Scan for the cell matching the given text and deliver its [X, Y] coordinate at center. 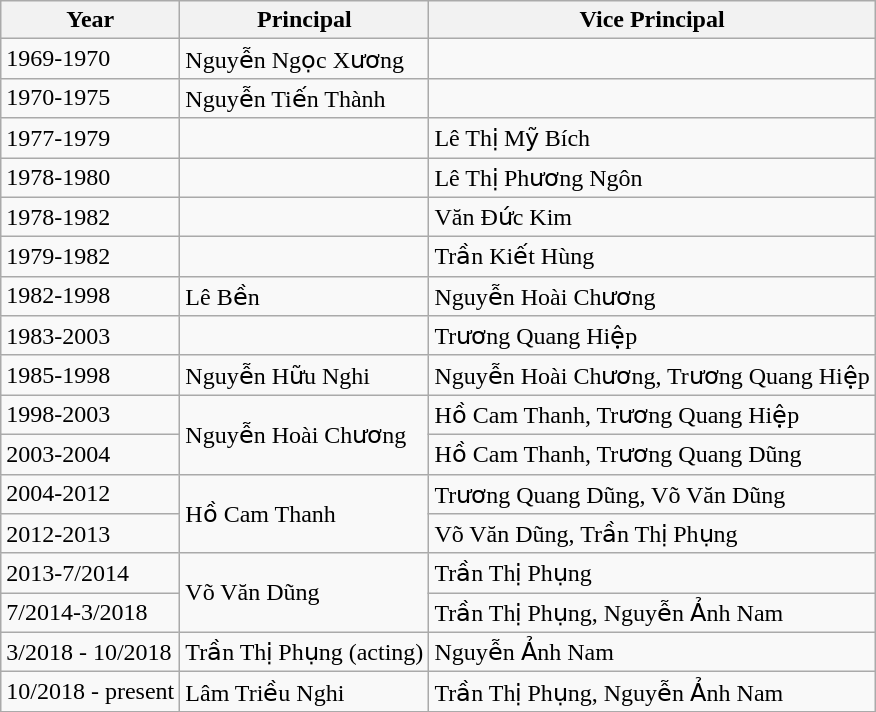
Trương Quang Dũng, Võ Văn Dũng [652, 494]
Lê Thị Mỹ Bích [652, 138]
Hồ Cam Thanh, Trương Quang Dũng [652, 454]
Lâm Triều Nghi [304, 692]
Hồ Cam Thanh [304, 514]
Nguyễn Tiến Thành [304, 98]
Trần Kiết Hùng [652, 257]
2013-7/2014 [90, 573]
Nguyễn Ngọc Xương [304, 59]
Lê Thị Phương Ngôn [652, 178]
1985-1998 [90, 375]
Văn Đức Kim [652, 217]
Nguyễn Hữu Nghi [304, 375]
Year [90, 20]
Principal [304, 20]
2012-2013 [90, 534]
Nguyễn Ảnh Nam [652, 652]
1978-1980 [90, 178]
2004-2012 [90, 494]
1970-1975 [90, 98]
Trần Thị Phụng [652, 573]
1979-1982 [90, 257]
3/2018 - 10/2018 [90, 652]
1977-1979 [90, 138]
Lê Bền [304, 296]
Trần Thị Phụng (acting) [304, 652]
1978-1982 [90, 217]
Trương Quang Hiệp [652, 336]
1982-1998 [90, 296]
10/2018 - present [90, 692]
1998-2003 [90, 415]
Nguyễn Hoài Chương, Trương Quang Hiệp [652, 375]
2003-2004 [90, 454]
7/2014-3/2018 [90, 613]
Hồ Cam Thanh, Trương Quang Hiệp [652, 415]
1983-2003 [90, 336]
Vice Principal [652, 20]
1969-1970 [90, 59]
Võ Văn Dũng, Trần Thị Phụng [652, 534]
Võ Văn Dũng [304, 592]
